Pinpoint the cell where the given text exists, returning its (X, Y) midpoint coordinate. 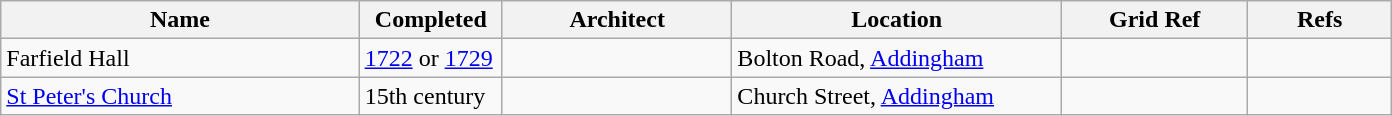
Grid Ref (1155, 20)
St Peter's Church (180, 96)
Completed (430, 20)
Farfield Hall (180, 58)
Bolton Road, Addingham (897, 58)
1722 or 1729 (430, 58)
Name (180, 20)
Location (897, 20)
Architect (616, 20)
Refs (1320, 20)
15th century (430, 96)
Church Street, Addingham (897, 96)
